Locate the cell with the specified text and output its [X, Y] center coordinate. 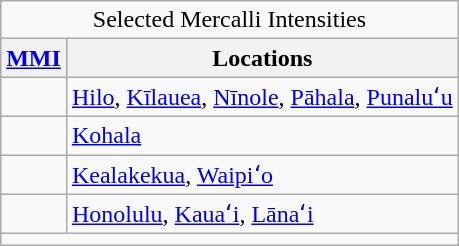
Honolulu, Kauaʻi, Lānaʻi [262, 214]
MMI [34, 58]
Hilo, Kīlauea, Nīnole, Pāhala, Punaluʻu [262, 97]
Selected Mercalli Intensities [230, 20]
Kealakekua, Waipiʻo [262, 174]
Locations [262, 58]
Kohala [262, 135]
